Output the (x, y) coordinate of the center of the cell containing the given text.  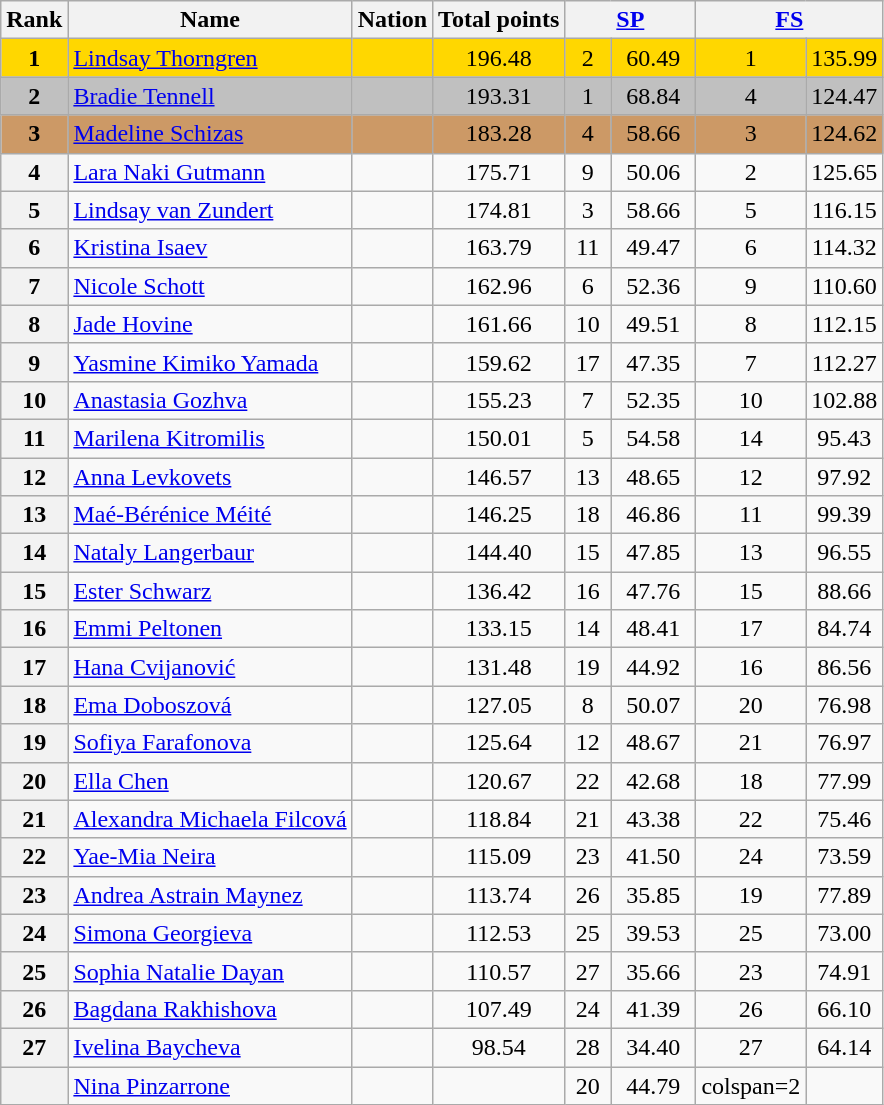
183.28 (499, 134)
Alexandra Michaela Filcová (210, 819)
Hana Cvijanović (210, 667)
Lindsay Thorngren (210, 58)
114.32 (844, 248)
44.79 (654, 1085)
112.15 (844, 324)
113.74 (499, 895)
Sophia Natalie Dayan (210, 971)
120.67 (499, 781)
73.59 (844, 857)
Anastasia Gozhva (210, 400)
43.38 (654, 819)
41.39 (654, 1009)
Jade Hovine (210, 324)
155.23 (499, 400)
88.66 (844, 591)
48.67 (654, 743)
102.88 (844, 400)
Emmi Peltonen (210, 629)
196.48 (499, 58)
47.76 (654, 591)
49.51 (654, 324)
193.31 (499, 96)
77.99 (844, 781)
Ema Doboszová (210, 705)
112.53 (499, 933)
175.71 (499, 172)
Yae-Mia Neira (210, 857)
116.15 (844, 210)
35.66 (654, 971)
115.09 (499, 857)
Total points (499, 20)
Maé-Bérénice Méité (210, 515)
34.40 (654, 1047)
135.99 (844, 58)
66.10 (844, 1009)
Nina Pinzarrone (210, 1085)
Ester Schwarz (210, 591)
146.57 (499, 477)
39.53 (654, 933)
SP (630, 20)
125.65 (844, 172)
110.57 (499, 971)
49.47 (654, 248)
52.35 (654, 400)
50.06 (654, 172)
47.85 (654, 553)
86.56 (844, 667)
96.55 (844, 553)
76.98 (844, 705)
Kristina Isaev (210, 248)
35.85 (654, 895)
Sofiya Farafonova (210, 743)
75.46 (844, 819)
54.58 (654, 438)
131.48 (499, 667)
125.64 (499, 743)
84.74 (844, 629)
colspan=2 (751, 1085)
97.92 (844, 477)
Anna Levkovets (210, 477)
48.65 (654, 477)
46.86 (654, 515)
Marilena Kitromilis (210, 438)
174.81 (499, 210)
133.15 (499, 629)
77.89 (844, 895)
Lindsay van Zundert (210, 210)
64.14 (844, 1047)
110.60 (844, 286)
99.39 (844, 515)
163.79 (499, 248)
50.07 (654, 705)
Andrea Astrain Maynez (210, 895)
Madeline Schizas (210, 134)
Nataly Langerbaur (210, 553)
Bagdana Rakhishova (210, 1009)
136.42 (499, 591)
159.62 (499, 362)
48.41 (654, 629)
Ivelina Baycheva (210, 1047)
47.35 (654, 362)
52.36 (654, 286)
95.43 (844, 438)
146.25 (499, 515)
112.27 (844, 362)
162.96 (499, 286)
98.54 (499, 1047)
161.66 (499, 324)
Lara Naki Gutmann (210, 172)
44.92 (654, 667)
60.49 (654, 58)
42.68 (654, 781)
41.50 (654, 857)
124.47 (844, 96)
74.91 (844, 971)
28 (588, 1047)
Nicole Schott (210, 286)
Yasmine Kimiko Yamada (210, 362)
Nation (392, 20)
150.01 (499, 438)
Name (210, 20)
124.62 (844, 134)
Rank (34, 20)
Simona Georgieva (210, 933)
FS (790, 20)
Ella Chen (210, 781)
118.84 (499, 819)
Bradie Tennell (210, 96)
107.49 (499, 1009)
68.84 (654, 96)
76.97 (844, 743)
127.05 (499, 705)
73.00 (844, 933)
144.40 (499, 553)
